Scan for the cell matching the given text and deliver its (x, y) coordinate at center. 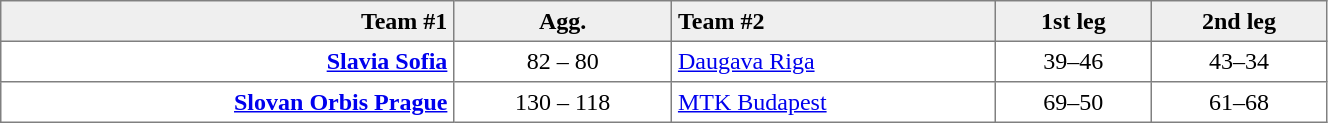
61–68 (1238, 102)
Agg. (562, 21)
69–50 (1073, 102)
130 – 118 (562, 102)
82 – 80 (562, 61)
Slavia Sofia (228, 61)
MTK Budapest (833, 102)
39–46 (1073, 61)
Team #2 (833, 21)
Team #1 (228, 21)
Daugava Riga (833, 61)
2nd leg (1238, 21)
Slovan Orbis Prague (228, 102)
1st leg (1073, 21)
43–34 (1238, 61)
